Find where the given text appears and provide that cell's center as (x, y) coordinate. 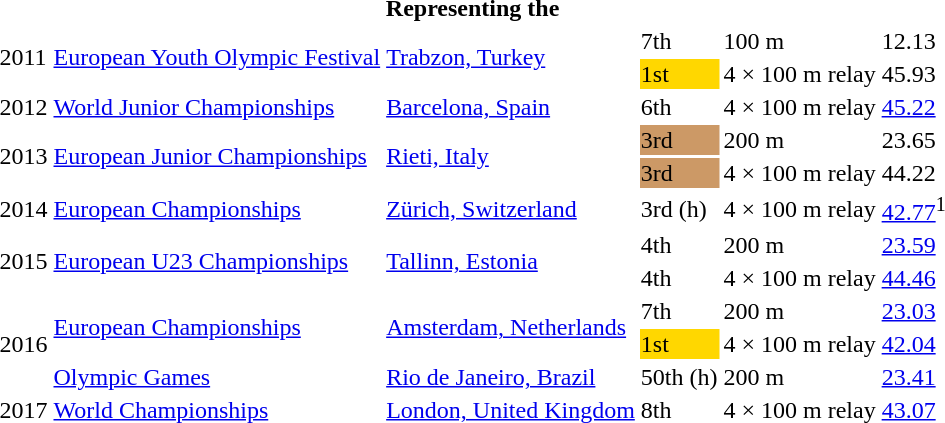
Rieti, Italy (511, 156)
100 m (800, 41)
6th (679, 107)
Olympic Games (217, 377)
Trabzon, Turkey (511, 58)
Tallinn, Estonia (511, 262)
Zürich, Switzerland (511, 209)
50th (h) (679, 377)
Rio de Janeiro, Brazil (511, 377)
European Junior Championships (217, 156)
European U23 Championships (217, 262)
European Youth Olympic Festival (217, 58)
3rd (h) (679, 209)
World Junior Championships (217, 107)
Amsterdam, Netherlands (511, 328)
Barcelona, Spain (511, 107)
